Search for the cell housing the specified text and yield its (x, y) center coordinate. 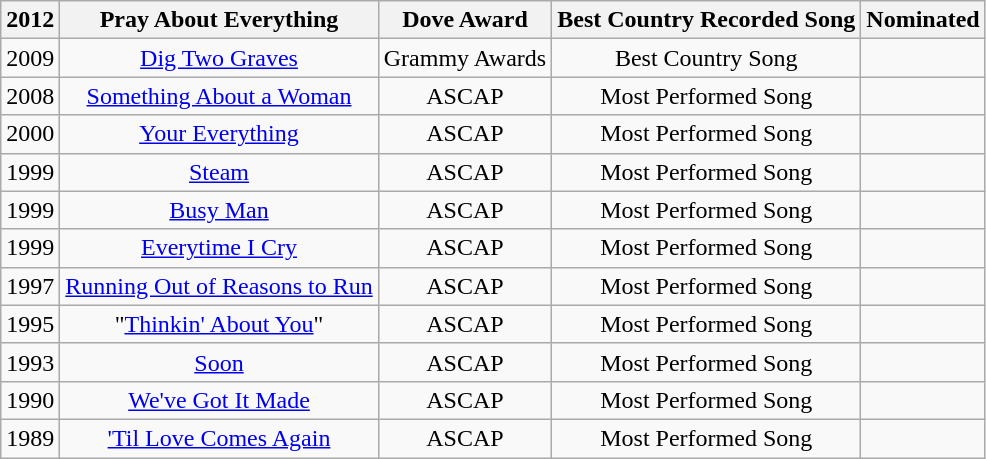
Soon (219, 362)
1997 (30, 286)
"Thinkin' About You" (219, 324)
1995 (30, 324)
Everytime I Cry (219, 248)
1990 (30, 400)
Dove Award (465, 20)
1993 (30, 362)
2000 (30, 134)
Your Everything (219, 134)
Busy Man (219, 210)
2012 (30, 20)
1989 (30, 438)
2009 (30, 58)
Grammy Awards (465, 58)
We've Got It Made (219, 400)
Running Out of Reasons to Run (219, 286)
'Til Love Comes Again (219, 438)
Something About a Woman (219, 96)
Dig Two Graves (219, 58)
Best Country Recorded Song (706, 20)
Pray About Everything (219, 20)
Best Country Song (706, 58)
Nominated (923, 20)
Steam (219, 172)
2008 (30, 96)
